Locate the cell with the specified text and output its (X, Y) center coordinate. 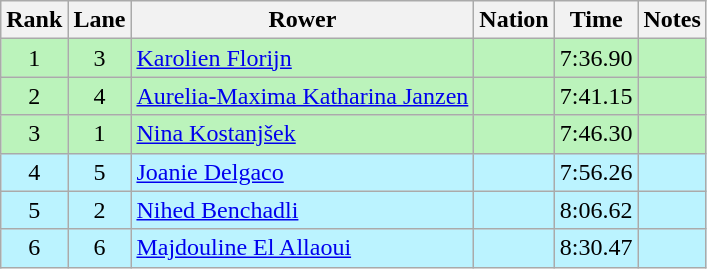
Notes (672, 20)
Nihed Benchadli (302, 210)
Rower (302, 20)
Time (596, 20)
Nina Kostanjšek (302, 134)
Rank (34, 20)
Majdouline El Allaoui (302, 248)
Aurelia-Maxima Katharina Janzen (302, 96)
7:36.90 (596, 58)
Joanie Delgaco (302, 172)
7:56.26 (596, 172)
8:06.62 (596, 210)
7:41.15 (596, 96)
Karolien Florijn (302, 58)
7:46.30 (596, 134)
8:30.47 (596, 248)
Lane (100, 20)
Nation (514, 20)
